Identify which cell holds the provided text, then report its [x, y] central coordinate. 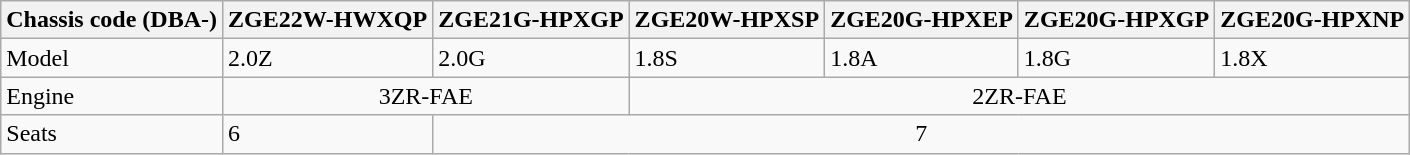
1.8S [727, 58]
ZGE21G-HPXGP [531, 20]
7 [922, 134]
1.8A [922, 58]
ZGE20W-HPXSP [727, 20]
Seats [112, 134]
ZGE20G-HPXNP [1312, 20]
Model [112, 58]
1.8G [1116, 58]
3ZR-FAE [426, 96]
Chassis code (DBA-) [112, 20]
1.8X [1312, 58]
ZGE20G-HPXGP [1116, 20]
2.0G [531, 58]
ZGE22W-HWXQP [327, 20]
2.0Z [327, 58]
6 [327, 134]
Engine [112, 96]
ZGE20G-HPXEP [922, 20]
2ZR-FAE [1020, 96]
